Return (x, y) of the center of cell containing provided text 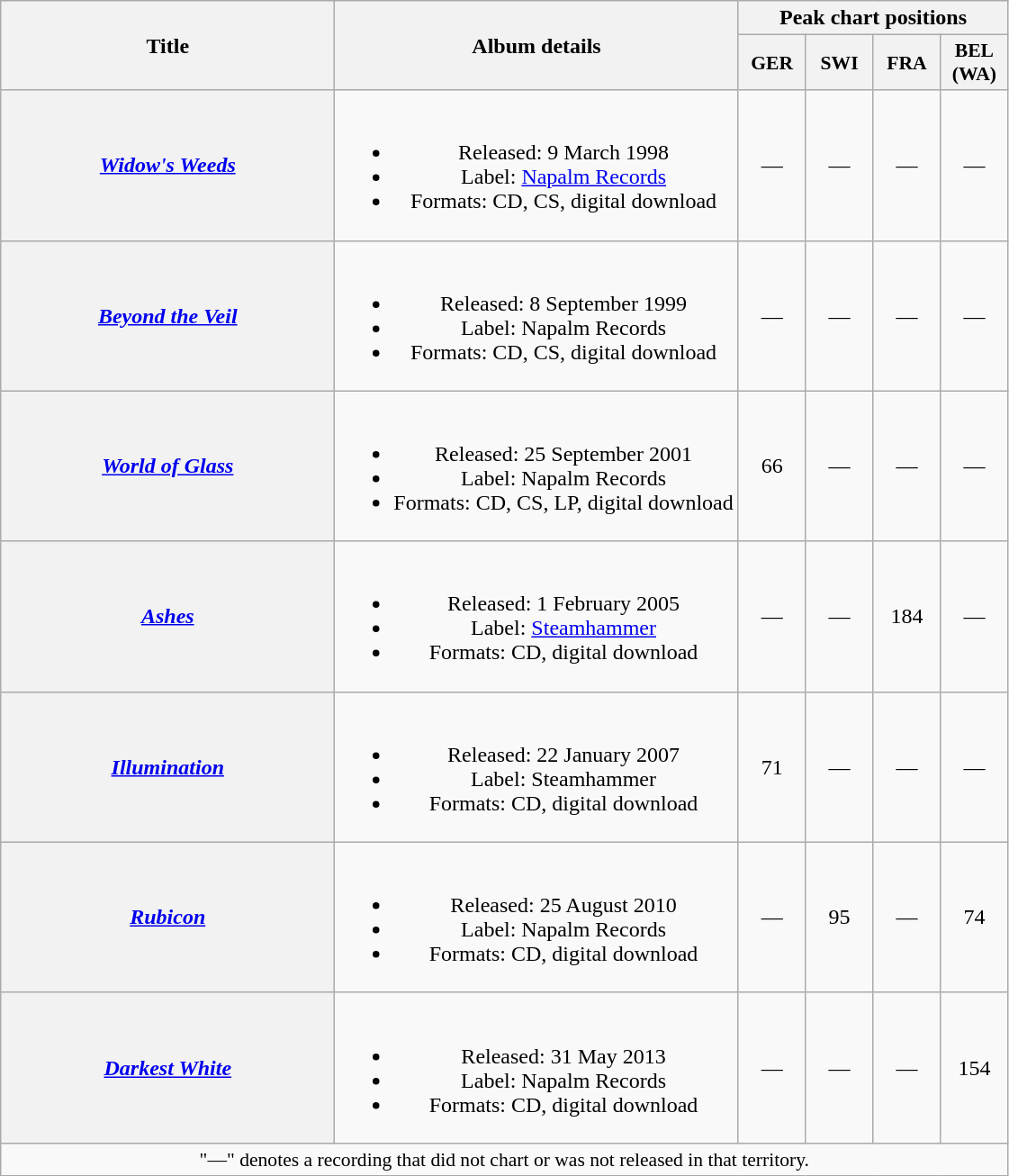
SWI (839, 63)
Ashes (167, 616)
"—" denotes a recording that did not chart or was not released in that territory. (504, 1159)
Released: 31 May 2013Label: Napalm RecordsFormats: CD, digital download (536, 1068)
Widow's Weeds (167, 166)
Released: 25 September 2001Label: Napalm RecordsFormats: CD, CS, LP, digital download (536, 466)
FRA (907, 63)
Album details (536, 45)
71 (772, 767)
World of Glass (167, 466)
154 (974, 1068)
Peak chart positions (873, 18)
Beyond the Veil (167, 315)
95 (839, 917)
Released: 25 August 2010Label: Napalm RecordsFormats: CD, digital download (536, 917)
Released: 1 February 2005Label: SteamhammerFormats: CD, digital download (536, 616)
BEL (WA) (974, 63)
74 (974, 917)
GER (772, 63)
Illumination (167, 767)
Rubicon (167, 917)
Released: 8 September 1999Label: Napalm RecordsFormats: CD, CS, digital download (536, 315)
Released: 9 March 1998Label: Napalm RecordsFormats: CD, CS, digital download (536, 166)
184 (907, 616)
Released: 22 January 2007Label: SteamhammerFormats: CD, digital download (536, 767)
66 (772, 466)
Title (167, 45)
Darkest White (167, 1068)
